For the text-containing cell, return its midpoint in [X, Y] coordinate format. 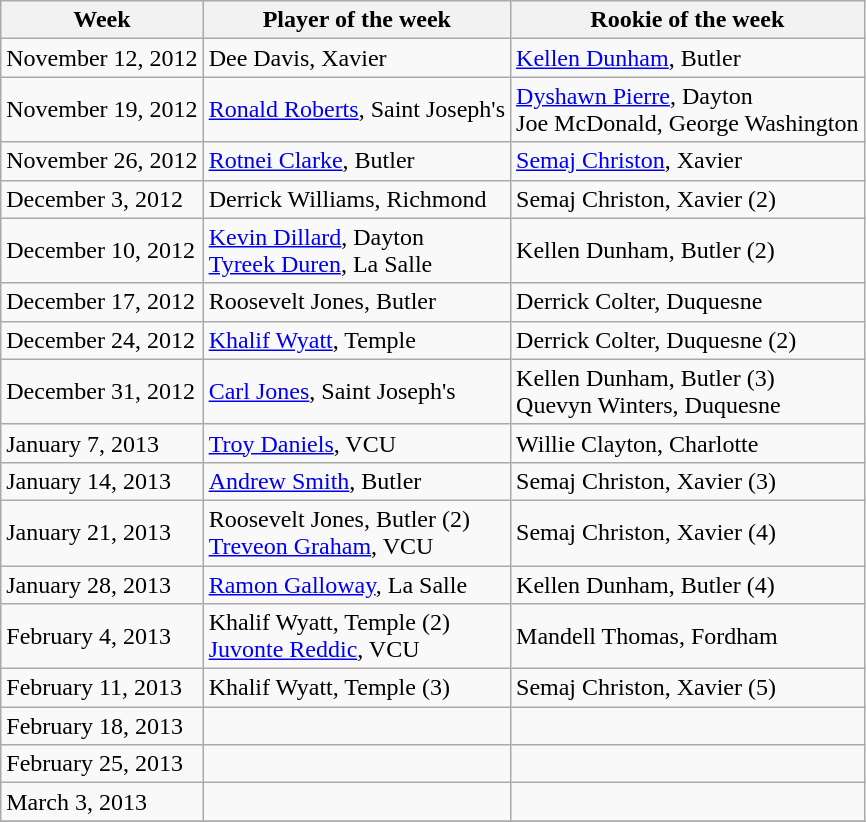
Khalif Wyatt, Temple (2)Juvonte Reddic, VCU [356, 636]
Mandell Thomas, Fordham [688, 636]
January 28, 2013 [102, 585]
November 19, 2012 [102, 110]
Troy Daniels, VCU [356, 443]
Kellen Dunham, Butler [688, 58]
December 10, 2012 [102, 250]
Semaj Christon, Xavier (5) [688, 688]
February 11, 2013 [102, 688]
Ronald Roberts, Saint Joseph's [356, 110]
February 4, 2013 [102, 636]
Week [102, 20]
Dee Davis, Xavier [356, 58]
Roosevelt Jones, Butler [356, 302]
Kellen Dunham, Butler (2) [688, 250]
Kellen Dunham, Butler (4) [688, 585]
Carl Jones, Saint Joseph's [356, 392]
Player of the week [356, 20]
Ramon Galloway, La Salle [356, 585]
Khalif Wyatt, Temple [356, 340]
Derrick Colter, Duquesne (2) [688, 340]
December 17, 2012 [102, 302]
March 3, 2013 [102, 802]
Semaj Christon, Xavier (3) [688, 481]
Dyshawn Pierre, DaytonJoe McDonald, George Washington [688, 110]
February 25, 2013 [102, 764]
Semaj Christon, Xavier [688, 161]
Rotnei Clarke, Butler [356, 161]
December 3, 2012 [102, 199]
Kellen Dunham, Butler (3)Quevyn Winters, Duquesne [688, 392]
December 31, 2012 [102, 392]
November 26, 2012 [102, 161]
January 21, 2013 [102, 532]
Semaj Christon, Xavier (4) [688, 532]
Derrick Colter, Duquesne [688, 302]
Semaj Christon, Xavier (2) [688, 199]
Derrick Williams, Richmond [356, 199]
Rookie of the week [688, 20]
December 24, 2012 [102, 340]
Khalif Wyatt, Temple (3) [356, 688]
Roosevelt Jones, Butler (2) Treveon Graham, VCU [356, 532]
January 7, 2013 [102, 443]
January 14, 2013 [102, 481]
February 18, 2013 [102, 726]
Kevin Dillard, DaytonTyreek Duren, La Salle [356, 250]
Andrew Smith, Butler [356, 481]
Willie Clayton, Charlotte [688, 443]
November 12, 2012 [102, 58]
